Scan for the cell matching the given text and deliver its (x, y) coordinate at center. 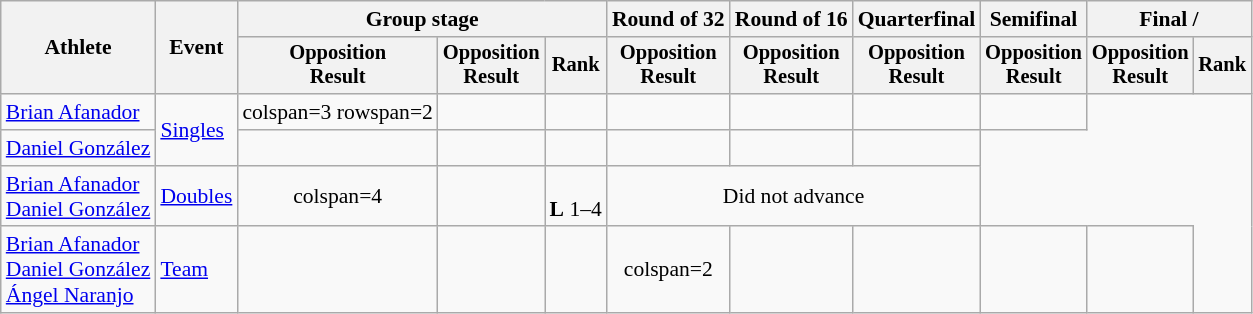
Quarterfinal (917, 19)
Doubles (196, 196)
Round of 32 (668, 19)
Brian AfanadorDaniel GonzálezÁngel Naranjo (78, 270)
Round of 16 (792, 19)
colspan=3 rowspan=2 (338, 112)
colspan=2 (668, 270)
Daniel González (78, 148)
Singles (196, 130)
Team (196, 270)
Brian AfanadorDaniel González (78, 196)
Final / (1169, 19)
colspan=4 (338, 196)
Athlete (78, 48)
L 1–4 (576, 196)
Event (196, 48)
Semifinal (1034, 19)
Group stage (422, 19)
Did not advance (794, 196)
Brian Afanador (78, 112)
